Detect which cell encompasses the target text, then output its [x, y] center coordinate. 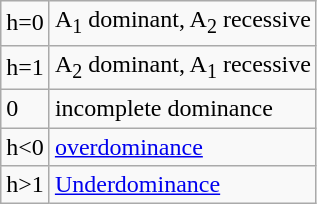
A1 dominant, A2 recessive [182, 23]
Underdominance [182, 185]
incomplete dominance [182, 108]
A2 dominant, A1 recessive [182, 67]
h=0 [26, 23]
h>1 [26, 185]
overdominance [182, 147]
h<0 [26, 147]
0 [26, 108]
h=1 [26, 67]
